Extract the [X, Y] coordinate from the center of the cell holding the provided text.  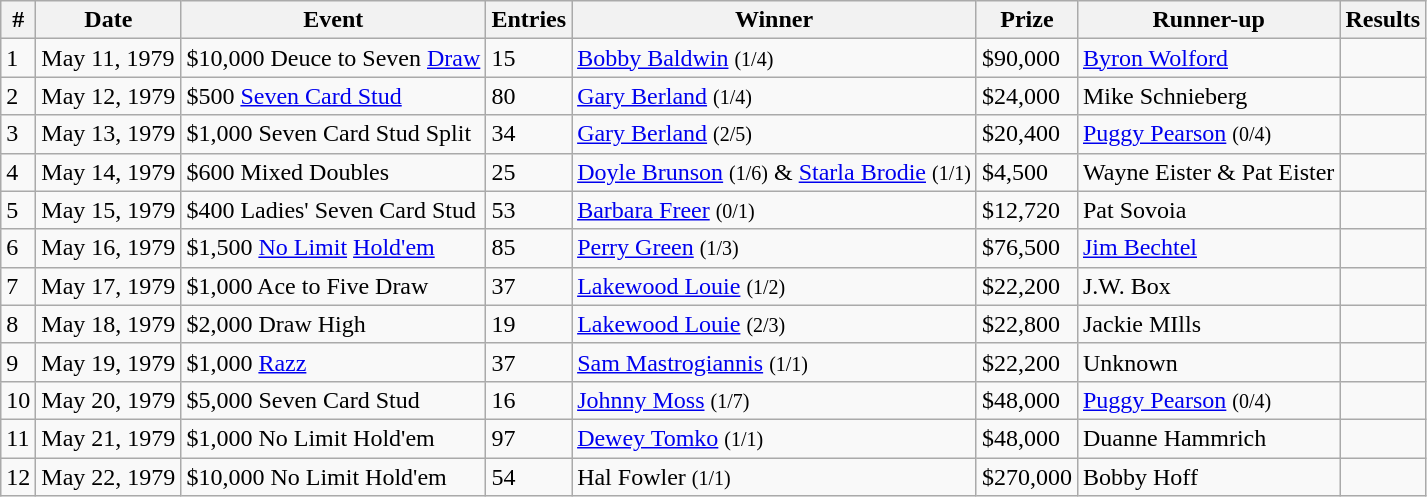
Lakewood Louie (2/3) [774, 324]
May 19, 1979 [108, 362]
May 16, 1979 [108, 248]
$1,000 Ace to Five Draw [334, 286]
9 [18, 362]
Barbara Freer (0/1) [774, 210]
10 [18, 400]
6 [18, 248]
# [18, 20]
Lakewood Louie (1/2) [774, 286]
$5,000 Seven Card Stud [334, 400]
Hal Fowler (1/1) [774, 477]
Johnny Moss (1/7) [774, 400]
$12,720 [1026, 210]
97 [529, 438]
12 [18, 477]
53 [529, 210]
16 [529, 400]
$20,400 [1026, 134]
7 [18, 286]
Bobby Baldwin (1/4) [774, 58]
34 [529, 134]
Prize [1026, 20]
Gary Berland (2/5) [774, 134]
3 [18, 134]
11 [18, 438]
4 [18, 172]
Perry Green (1/3) [774, 248]
May 18, 1979 [108, 324]
8 [18, 324]
Entries [529, 20]
May 13, 1979 [108, 134]
$270,000 [1026, 477]
Sam Mastrogiannis (1/1) [774, 362]
$4,500 [1026, 172]
May 20, 1979 [108, 400]
$600 Mixed Doubles [334, 172]
Jackie MIlls [1208, 324]
$2,000 Draw High [334, 324]
$1,500 No Limit Hold'em [334, 248]
Runner-up [1208, 20]
19 [529, 324]
Mike Schnieberg [1208, 96]
May 14, 1979 [108, 172]
Doyle Brunson (1/6) & Starla Brodie (1/1) [774, 172]
Event [334, 20]
$1,000 Razz [334, 362]
Winner [774, 20]
Date [108, 20]
$1,000 Seven Card Stud Split [334, 134]
5 [18, 210]
May 12, 1979 [108, 96]
Gary Berland (1/4) [774, 96]
Wayne Eister & Pat Eister [1208, 172]
15 [529, 58]
Pat Sovoia [1208, 210]
May 21, 1979 [108, 438]
Unknown [1208, 362]
$1,000 No Limit Hold'em [334, 438]
Bobby Hoff [1208, 477]
May 15, 1979 [108, 210]
$76,500 [1026, 248]
May 17, 1979 [108, 286]
2 [18, 96]
May 22, 1979 [108, 477]
$22,800 [1026, 324]
$10,000 No Limit Hold'em [334, 477]
J.W. Box [1208, 286]
$10,000 Deuce to Seven Draw [334, 58]
$24,000 [1026, 96]
Results [1383, 20]
25 [529, 172]
Dewey Tomko (1/1) [774, 438]
May 11, 1979 [108, 58]
$500 Seven Card Stud [334, 96]
1 [18, 58]
Byron Wolford [1208, 58]
$400 Ladies' Seven Card Stud [334, 210]
80 [529, 96]
$90,000 [1026, 58]
Jim Bechtel [1208, 248]
85 [529, 248]
54 [529, 477]
Duanne Hammrich [1208, 438]
